Search for the cell housing the specified text and yield its [x, y] center coordinate. 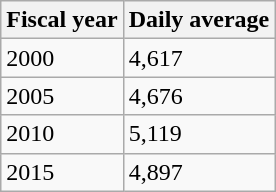
2000 [62, 58]
Daily average [199, 20]
4,676 [199, 96]
Fiscal year [62, 20]
2015 [62, 172]
4,617 [199, 58]
4,897 [199, 172]
5,119 [199, 134]
2005 [62, 96]
2010 [62, 134]
